Detect which cell encompasses the target text, then output its (x, y) center coordinate. 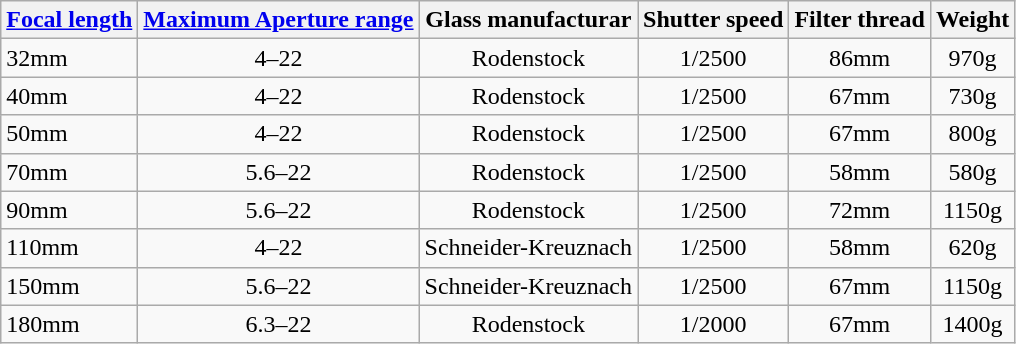
800g (972, 134)
90mm (70, 210)
970g (972, 58)
1400g (972, 324)
Shutter speed (714, 20)
Filter thread (860, 20)
Focal length (70, 20)
180mm (70, 324)
620g (972, 248)
730g (972, 96)
150mm (70, 286)
86mm (860, 58)
72mm (860, 210)
40mm (70, 96)
32mm (70, 58)
Glass manufacturar (528, 20)
580g (972, 172)
Weight (972, 20)
50mm (70, 134)
Maximum Aperture range (278, 20)
1/2000 (714, 324)
6.3–22 (278, 324)
110mm (70, 248)
70mm (70, 172)
